Find where the given text appears and provide that cell's center as (x, y) coordinate. 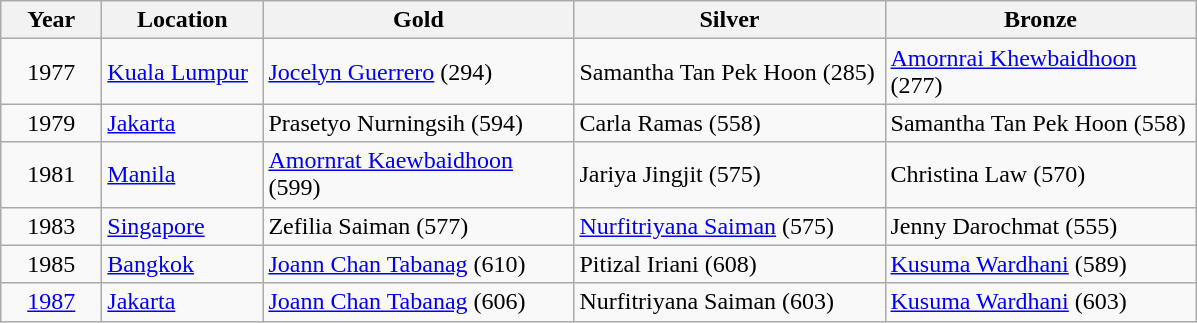
Jariya Jingjit (575) (730, 174)
Amornrai Khewbaidhoon (277) (1040, 72)
Jenny Darochmat (555) (1040, 226)
Silver (730, 20)
Gold (418, 20)
Nurfitriyana Saiman (575) (730, 226)
Samantha Tan Pek Hoon (558) (1040, 123)
Singapore (182, 226)
Jocelyn Guerrero (294) (418, 72)
Location (182, 20)
1983 (52, 226)
Bronze (1040, 20)
Kusuma Wardhani (603) (1040, 302)
1985 (52, 264)
Christina Law (570) (1040, 174)
Kusuma Wardhani (589) (1040, 264)
Kuala Lumpur (182, 72)
1979 (52, 123)
Manila (182, 174)
1987 (52, 302)
Samantha Tan Pek Hoon (285) (730, 72)
1977 (52, 72)
Prasetyo Nurningsih (594) (418, 123)
Bangkok (182, 264)
Zefilia Saiman (577) (418, 226)
Nurfitriyana Saiman (603) (730, 302)
Pitizal Iriani (608) (730, 264)
Carla Ramas (558) (730, 123)
Joann Chan Tabanag (610) (418, 264)
Amornrat Kaewbaidhoon (599) (418, 174)
Year (52, 20)
Joann Chan Tabanag (606) (418, 302)
1981 (52, 174)
